From the cell containing the given text, extract its center point as [X, Y] coordinate. 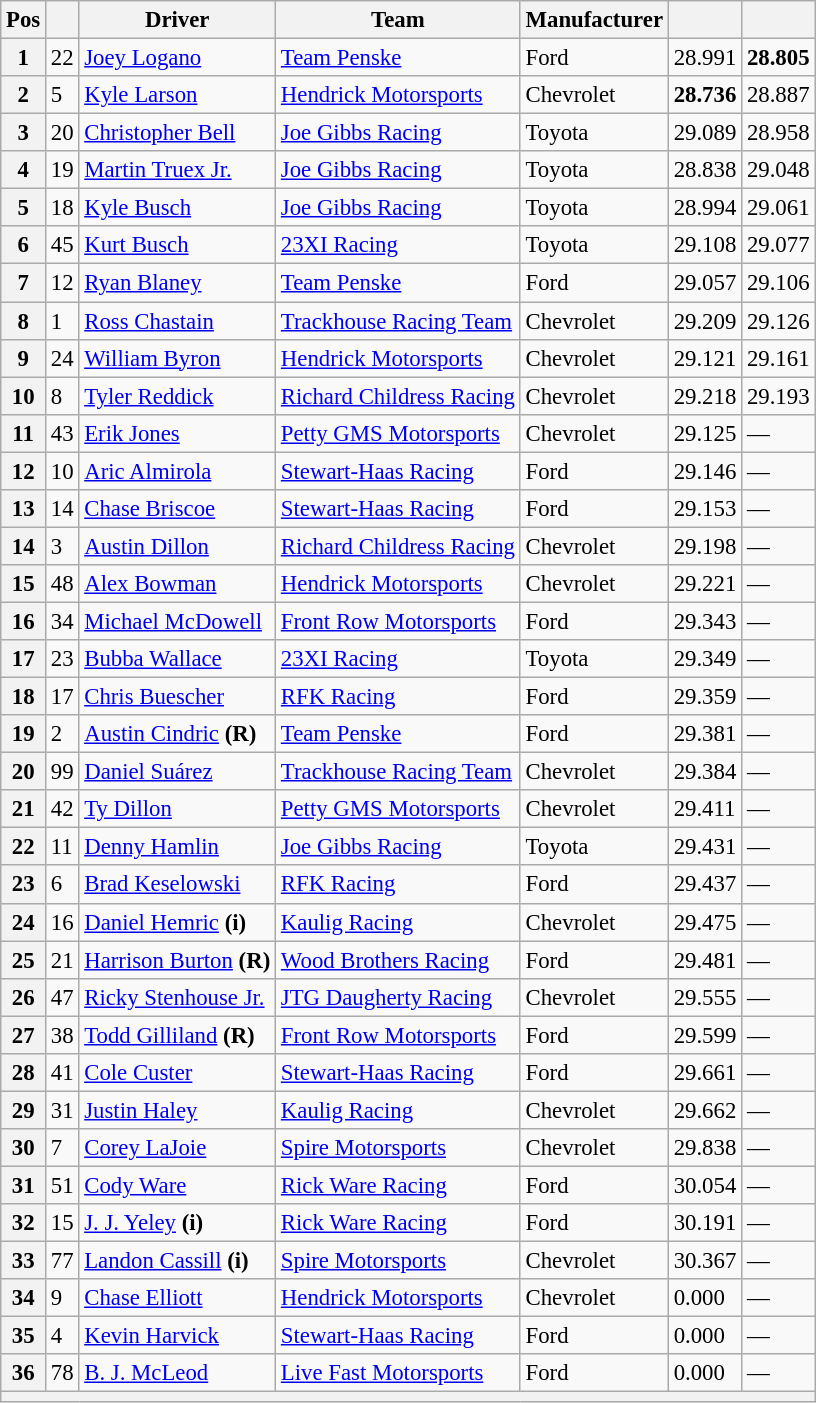
29.475 [704, 922]
Daniel Suárez [178, 772]
Kyle Busch [178, 208]
Chris Buescher [178, 697]
43 [62, 433]
Kyle Larson [178, 95]
29.077 [778, 245]
28.887 [778, 95]
Alex Bowman [178, 584]
29.209 [704, 321]
30.054 [704, 1185]
29.153 [704, 509]
25 [24, 960]
77 [62, 1261]
Bubba Wallace [178, 659]
29.555 [704, 997]
29.121 [704, 358]
51 [62, 1185]
Cole Custer [178, 1073]
29.048 [778, 170]
Kevin Harvick [178, 1336]
29.161 [778, 358]
47 [62, 997]
Harrison Burton (R) [178, 960]
29.126 [778, 321]
J. J. Yeley (i) [178, 1223]
29.838 [704, 1148]
Michael McDowell [178, 621]
32 [24, 1223]
29.599 [704, 1035]
28 [24, 1073]
Todd Gilliland (R) [178, 1035]
29.089 [704, 133]
Martin Truex Jr. [178, 170]
38 [62, 1035]
Ricky Stenhouse Jr. [178, 997]
29.662 [704, 1110]
28.958 [778, 133]
28.994 [704, 208]
Denny Hamlin [178, 847]
Chase Elliott [178, 1298]
30 [24, 1148]
Aric Almirola [178, 471]
Driver [178, 20]
28.991 [704, 58]
Corey LaJoie [178, 1148]
48 [62, 584]
Tyler Reddick [178, 396]
Christopher Bell [178, 133]
29.057 [704, 283]
Joey Logano [178, 58]
29.661 [704, 1073]
Daniel Hemric (i) [178, 922]
Chase Briscoe [178, 509]
78 [62, 1373]
35 [24, 1336]
Ross Chastain [178, 321]
29.198 [704, 546]
Team [398, 20]
42 [62, 809]
Wood Brothers Racing [398, 960]
28.838 [704, 170]
29.349 [704, 659]
Manufacturer [594, 20]
29.481 [704, 960]
13 [24, 509]
Austin Dillon [178, 546]
29.359 [704, 697]
29.193 [778, 396]
29.125 [704, 433]
Ty Dillon [178, 809]
29.218 [704, 396]
29.381 [704, 734]
Landon Cassill (i) [178, 1261]
29 [24, 1110]
29.437 [704, 885]
Erik Jones [178, 433]
Pos [24, 20]
30.367 [704, 1261]
29.221 [704, 584]
Kurt Busch [178, 245]
28.736 [704, 95]
29.431 [704, 847]
JTG Daugherty Racing [398, 997]
26 [24, 997]
29.108 [704, 245]
29.106 [778, 283]
29.061 [778, 208]
29.343 [704, 621]
Live Fast Motorsports [398, 1373]
29.146 [704, 471]
Justin Haley [178, 1110]
Brad Keselowski [178, 885]
William Byron [178, 358]
Cody Ware [178, 1185]
Ryan Blaney [178, 283]
99 [62, 772]
B. J. McLeod [178, 1373]
29.411 [704, 809]
28.805 [778, 58]
41 [62, 1073]
45 [62, 245]
33 [24, 1261]
29.384 [704, 772]
36 [24, 1373]
27 [24, 1035]
30.191 [704, 1223]
Austin Cindric (R) [178, 734]
